Provide the [X, Y] coordinate of the cell's center where the given text is located.  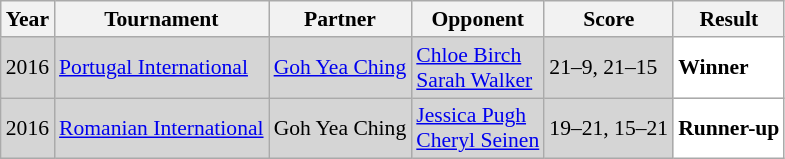
Partner [340, 19]
Tournament [162, 19]
Result [728, 19]
Chloe Birch Sarah Walker [478, 68]
21–9, 21–15 [608, 68]
Year [28, 19]
Romanian International [162, 128]
19–21, 15–21 [608, 128]
Score [608, 19]
Runner-up [728, 128]
Portugal International [162, 68]
Jessica Pugh Cheryl Seinen [478, 128]
Winner [728, 68]
Opponent [478, 19]
